Extract the (x, y) coordinate from the center of the cell holding the provided text.  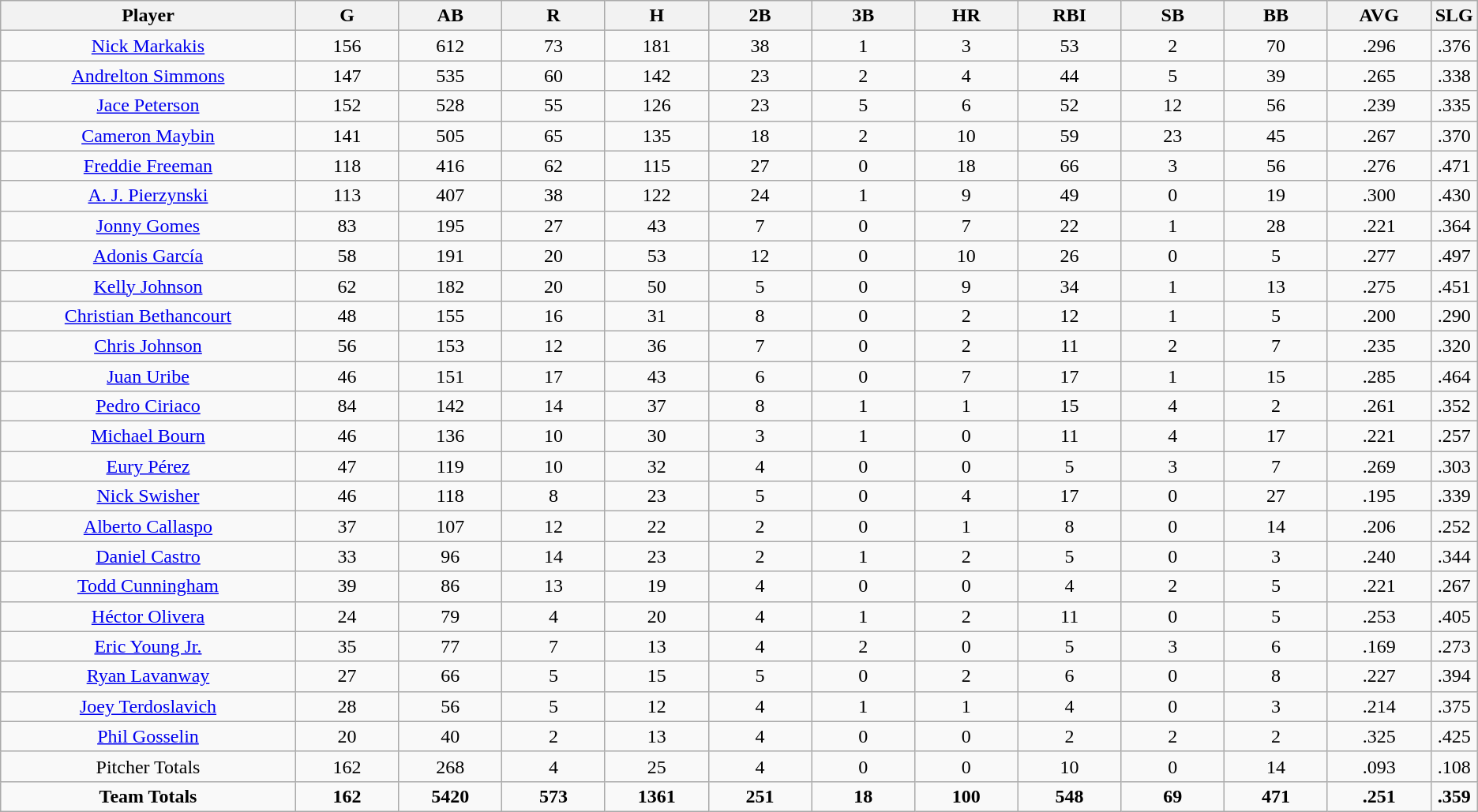
155 (450, 316)
.303 (1454, 466)
59 (1069, 136)
.252 (1454, 526)
.352 (1454, 406)
77 (450, 646)
60 (554, 76)
33 (347, 556)
.195 (1379, 496)
Kelly Johnson (148, 286)
.394 (1454, 676)
Eury Pérez (148, 466)
.290 (1454, 316)
45 (1276, 136)
.276 (1379, 166)
.335 (1454, 106)
48 (347, 316)
32 (657, 466)
100 (966, 796)
Team Totals (148, 796)
Michael Bourn (148, 436)
65 (554, 136)
Cameron Maybin (148, 136)
153 (450, 346)
.375 (1454, 706)
113 (347, 196)
SB (1173, 16)
58 (347, 256)
407 (450, 196)
528 (450, 106)
Ryan Lavanway (148, 676)
R (554, 16)
Andrelton Simmons (148, 76)
.214 (1379, 706)
.471 (1454, 166)
40 (450, 736)
G (347, 16)
505 (450, 136)
2B (760, 16)
96 (450, 556)
.296 (1379, 46)
34 (1069, 286)
.253 (1379, 616)
Nick Markakis (148, 46)
Pedro Ciriaco (148, 406)
573 (554, 796)
181 (657, 46)
HR (966, 16)
.257 (1454, 436)
126 (657, 106)
151 (450, 376)
.277 (1379, 256)
SLG (1454, 16)
RBI (1069, 16)
44 (1069, 76)
69 (1173, 796)
Player (148, 16)
31 (657, 316)
119 (450, 466)
.339 (1454, 496)
83 (347, 226)
.261 (1379, 406)
.093 (1379, 766)
107 (450, 526)
30 (657, 436)
52 (1069, 106)
Jonny Gomes (148, 226)
471 (1276, 796)
36 (657, 346)
A. J. Pierzynski (148, 196)
.265 (1379, 76)
141 (347, 136)
135 (657, 136)
.405 (1454, 616)
195 (450, 226)
147 (347, 76)
.206 (1379, 526)
Joey Terdoslavich (148, 706)
25 (657, 766)
Jace Peterson (148, 106)
.464 (1454, 376)
.273 (1454, 646)
Phil Gosselin (148, 736)
3B (864, 16)
122 (657, 196)
115 (657, 166)
Eric Young Jr. (148, 646)
136 (450, 436)
.251 (1379, 796)
.300 (1379, 196)
.320 (1454, 346)
.359 (1454, 796)
84 (347, 406)
1361 (657, 796)
.451 (1454, 286)
.108 (1454, 766)
.425 (1454, 736)
.338 (1454, 76)
AB (450, 16)
.376 (1454, 46)
.344 (1454, 556)
548 (1069, 796)
73 (554, 46)
Christian Bethancourt (148, 316)
55 (554, 106)
Freddie Freeman (148, 166)
49 (1069, 196)
5420 (450, 796)
.227 (1379, 676)
Todd Cunningham (148, 586)
.200 (1379, 316)
Alberto Callaspo (148, 526)
.269 (1379, 466)
.285 (1379, 376)
.240 (1379, 556)
612 (450, 46)
182 (450, 286)
.430 (1454, 196)
16 (554, 316)
Héctor Olivera (148, 616)
86 (450, 586)
Chris Johnson (148, 346)
70 (1276, 46)
.235 (1379, 346)
Juan Uribe (148, 376)
.497 (1454, 256)
.325 (1379, 736)
191 (450, 256)
268 (450, 766)
Pitcher Totals (148, 766)
AVG (1379, 16)
79 (450, 616)
47 (347, 466)
H (657, 16)
416 (450, 166)
50 (657, 286)
.275 (1379, 286)
156 (347, 46)
.364 (1454, 226)
Daniel Castro (148, 556)
Adonis García (148, 256)
35 (347, 646)
.169 (1379, 646)
Nick Swisher (148, 496)
.370 (1454, 136)
.239 (1379, 106)
535 (450, 76)
152 (347, 106)
26 (1069, 256)
BB (1276, 16)
251 (760, 796)
